From the cell containing the given text, extract its center point as [x, y] coordinate. 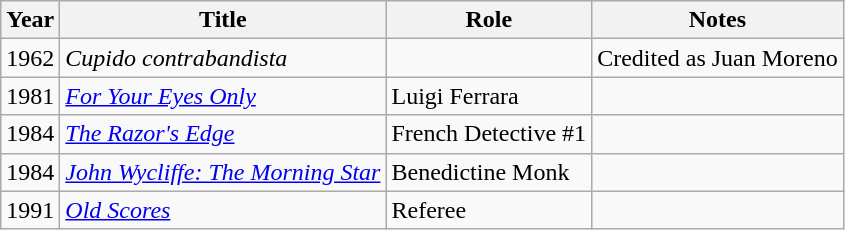
French Detective #1 [489, 134]
Role [489, 20]
John Wycliffe: The Morning Star [223, 172]
Old Scores [223, 210]
1991 [30, 210]
Year [30, 20]
Cupido contrabandista [223, 58]
Luigi Ferrara [489, 96]
Credited as Juan Moreno [718, 58]
Notes [718, 20]
Referee [489, 210]
Title [223, 20]
1962 [30, 58]
The Razor's Edge [223, 134]
1981 [30, 96]
Benedictine Monk [489, 172]
For Your Eyes Only [223, 96]
